For the text-containing cell, return its midpoint in (x, y) coordinate format. 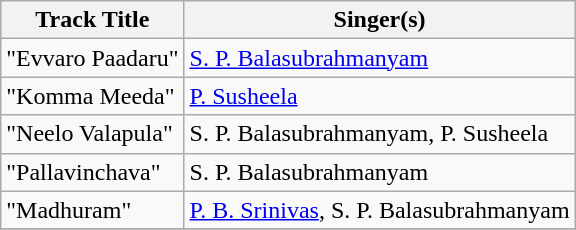
"Komma Meeda" (92, 96)
"Neelo Valapula" (92, 134)
Track Title (92, 20)
S. P. Balasubrahmanyam, P. Susheela (380, 134)
"Evvaro Paadaru" (92, 58)
"Madhuram" (92, 210)
Singer(s) (380, 20)
"Pallavinchava" (92, 172)
P. B. Srinivas, S. P. Balasubrahmanyam (380, 210)
P. Susheela (380, 96)
